Pinpoint the cell where the given text exists, returning its (X, Y) midpoint coordinate. 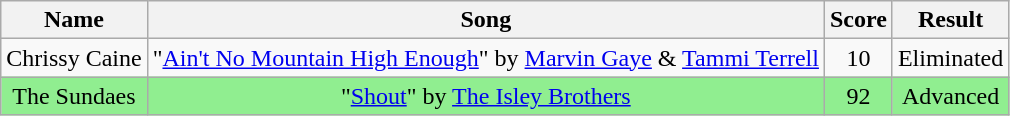
Result (950, 20)
"Ain't No Mountain High Enough" by Marvin Gaye & Tammi Terrell (486, 58)
Score (858, 20)
Song (486, 20)
Eliminated (950, 58)
10 (858, 58)
The Sundaes (74, 96)
92 (858, 96)
"Shout" by The Isley Brothers (486, 96)
Advanced (950, 96)
Name (74, 20)
Chrissy Caine (74, 58)
